Determine the (x, y) coordinate at the center of the cell enclosing the given text.  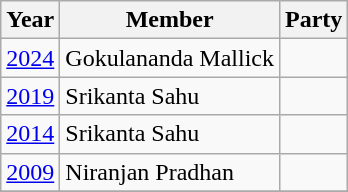
Niranjan Pradhan (170, 172)
2009 (30, 172)
Party (313, 20)
2019 (30, 96)
Member (170, 20)
2014 (30, 134)
Year (30, 20)
Gokulananda Mallick (170, 58)
2024 (30, 58)
